Scan for the cell matching the given text and deliver its (x, y) coordinate at center. 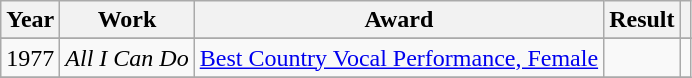
Year (30, 20)
Award (398, 20)
Work (127, 20)
All I Can Do (127, 58)
Result (642, 20)
1977 (30, 58)
Best Country Vocal Performance, Female (398, 58)
